Return [x, y] of the center of cell containing provided text 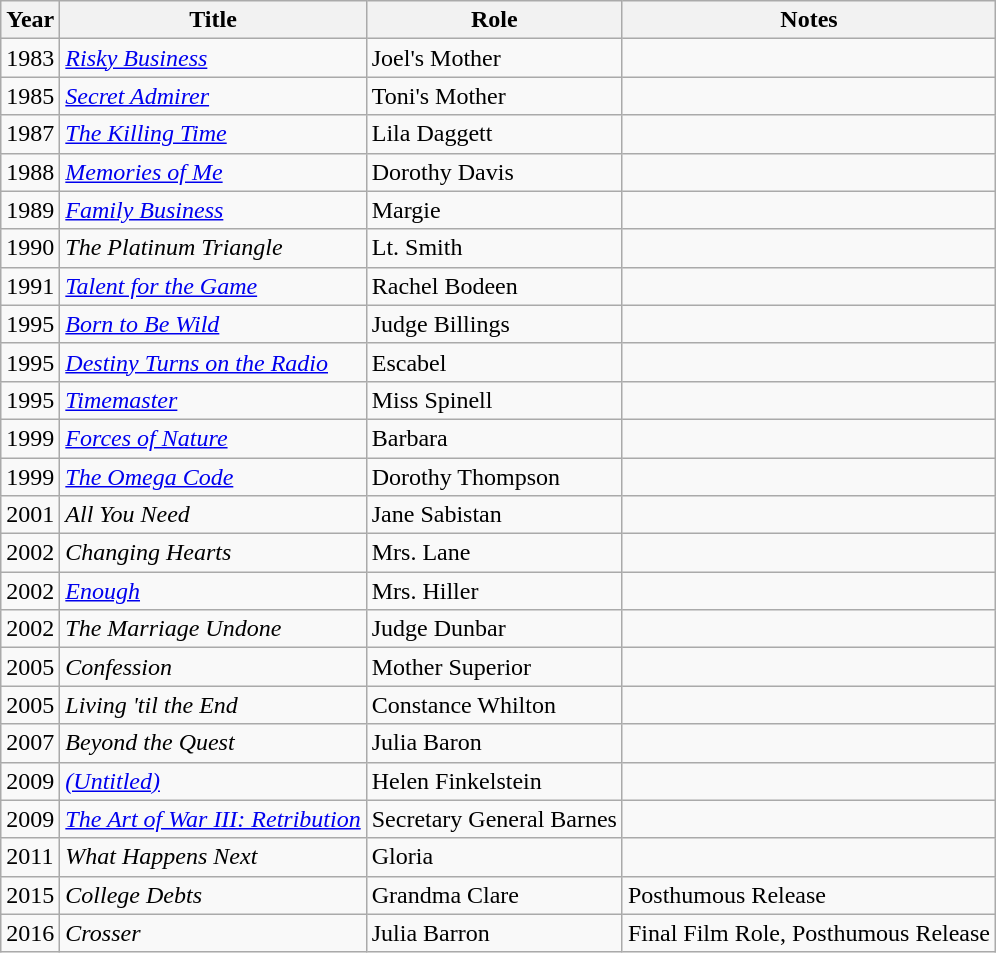
Beyond the Quest [213, 743]
1990 [30, 248]
Final Film Role, Posthumous Release [808, 933]
Enough [213, 591]
Title [213, 20]
Constance Whilton [494, 705]
Judge Billings [494, 324]
2011 [30, 857]
Rachel Bodeen [494, 286]
2007 [30, 743]
Role [494, 20]
1991 [30, 286]
Margie [494, 210]
1989 [30, 210]
(Untitled) [213, 781]
Grandma Clare [494, 895]
Dorothy Davis [494, 172]
Joel's Mother [494, 58]
Posthumous Release [808, 895]
Mrs. Lane [494, 553]
Mrs. Hiller [494, 591]
Barbara [494, 438]
Gloria [494, 857]
Lt. Smith [494, 248]
The Art of War III: Retribution [213, 819]
Dorothy Thompson [494, 477]
Julia Barron [494, 933]
Jane Sabistan [494, 515]
Secret Admirer [213, 96]
Living 'til the End [213, 705]
Miss Spinell [494, 400]
All You Need [213, 515]
Judge Dunbar [494, 629]
Mother Superior [494, 667]
College Debts [213, 895]
Born to Be Wild [213, 324]
The Killing Time [213, 134]
Memories of Me [213, 172]
Changing Hearts [213, 553]
The Marriage Undone [213, 629]
1988 [30, 172]
Lila Daggett [494, 134]
1983 [30, 58]
Risky Business [213, 58]
2001 [30, 515]
The Omega Code [213, 477]
Helen Finkelstein [494, 781]
Family Business [213, 210]
Forces of Nature [213, 438]
Toni's Mother [494, 96]
The Platinum Triangle [213, 248]
1985 [30, 96]
Julia Baron [494, 743]
Crosser [213, 933]
Escabel [494, 362]
Notes [808, 20]
Secretary General Barnes [494, 819]
2015 [30, 895]
What Happens Next [213, 857]
2016 [30, 933]
Confession [213, 667]
Year [30, 20]
Timemaster [213, 400]
Destiny Turns on the Radio [213, 362]
Talent for the Game [213, 286]
1987 [30, 134]
